Extract the [X, Y] coordinate from the center of the cell holding the provided text.  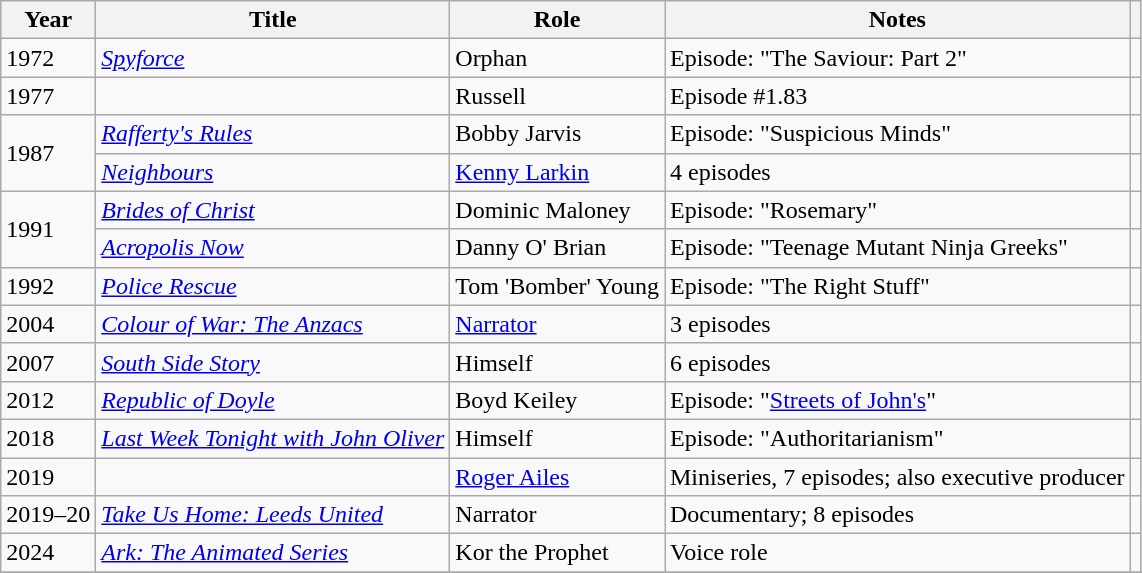
Bobby Jarvis [558, 134]
Episode: "Authoritarianism" [897, 438]
Brides of Christ [273, 210]
Neighbours [273, 172]
Miniseries, 7 episodes; also executive producer [897, 477]
2019–20 [48, 515]
Voice role [897, 553]
Boyd Keiley [558, 400]
Take Us Home: Leeds United [273, 515]
Episode: "The Saviour: Part 2" [897, 58]
1987 [48, 153]
Tom 'Bomber' Young [558, 286]
4 episodes [897, 172]
3 episodes [897, 324]
Notes [897, 20]
Episode #1.83 [897, 96]
6 episodes [897, 362]
Last Week Tonight with John Oliver [273, 438]
Rafferty's Rules [273, 134]
Role [558, 20]
Spyforce [273, 58]
2012 [48, 400]
2004 [48, 324]
Republic of Doyle [273, 400]
Roger Ailes [558, 477]
Kor the Prophet [558, 553]
2019 [48, 477]
Ark: The Animated Series [273, 553]
1972 [48, 58]
1991 [48, 229]
Russell [558, 96]
Documentary; 8 episodes [897, 515]
Episode: "Teenage Mutant Ninja Greeks" [897, 248]
Acropolis Now [273, 248]
2024 [48, 553]
1992 [48, 286]
Episode: "Rosemary" [897, 210]
2018 [48, 438]
Episode: "Streets of John's" [897, 400]
Orphan [558, 58]
South Side Story [273, 362]
Kenny Larkin [558, 172]
1977 [48, 96]
Police Rescue [273, 286]
Dominic Maloney [558, 210]
2007 [48, 362]
Danny O' Brian [558, 248]
Year [48, 20]
Episode: "Suspicious Minds" [897, 134]
Title [273, 20]
Colour of War: The Anzacs [273, 324]
Episode: "The Right Stuff" [897, 286]
